Locate the cell with the specified text and output its [x, y] center coordinate. 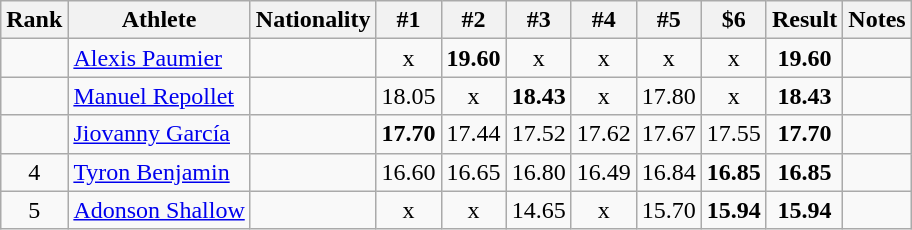
Rank [34, 20]
#2 [474, 20]
18.05 [408, 96]
$6 [734, 20]
Result [804, 20]
Adonson Shallow [159, 210]
16.60 [408, 172]
16.65 [474, 172]
17.44 [474, 134]
17.62 [604, 134]
17.55 [734, 134]
Jiovanny García [159, 134]
4 [34, 172]
17.67 [668, 134]
16.84 [668, 172]
#4 [604, 20]
17.80 [668, 96]
Notes [877, 20]
17.52 [538, 134]
Alexis Paumier [159, 58]
Tyron Benjamin [159, 172]
16.49 [604, 172]
14.65 [538, 210]
Manuel Repollet [159, 96]
Athlete [159, 20]
16.80 [538, 172]
#1 [408, 20]
5 [34, 210]
#3 [538, 20]
15.70 [668, 210]
Nationality [313, 20]
#5 [668, 20]
